Capture the cell that displays the provided text and extract its (x, y) central coordinate. 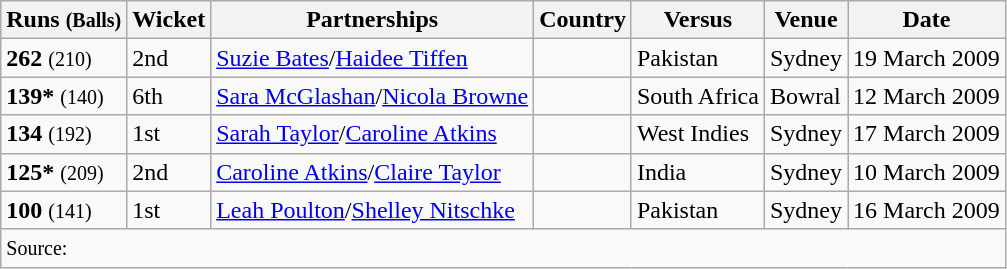
17 March 2009 (927, 134)
Bowral (806, 96)
Venue (806, 20)
Partnerships (372, 20)
Versus (698, 20)
Date (927, 20)
India (698, 172)
Suzie Bates/Haidee Tiffen (372, 58)
Country (583, 20)
South Africa (698, 96)
West Indies (698, 134)
Sara McGlashan/Nicola Browne (372, 96)
12 March 2009 (927, 96)
10 March 2009 (927, 172)
Sarah Taylor/Caroline Atkins (372, 134)
19 March 2009 (927, 58)
Leah Poulton/Shelley Nitschke (372, 210)
134 (192) (64, 134)
Wicket (169, 20)
100 (141) (64, 210)
Caroline Atkins/Claire Taylor (372, 172)
Runs (Balls) (64, 20)
125* (209) (64, 172)
139* (140) (64, 96)
6th (169, 96)
262 (210) (64, 58)
16 March 2009 (927, 210)
Source: (503, 248)
